Extract the (X, Y) coordinate from the center of the cell holding the provided text.  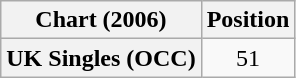
UK Singles (OCC) (101, 58)
Position (248, 20)
51 (248, 58)
Chart (2006) (101, 20)
